For the text-containing cell, return its midpoint in [x, y] coordinate format. 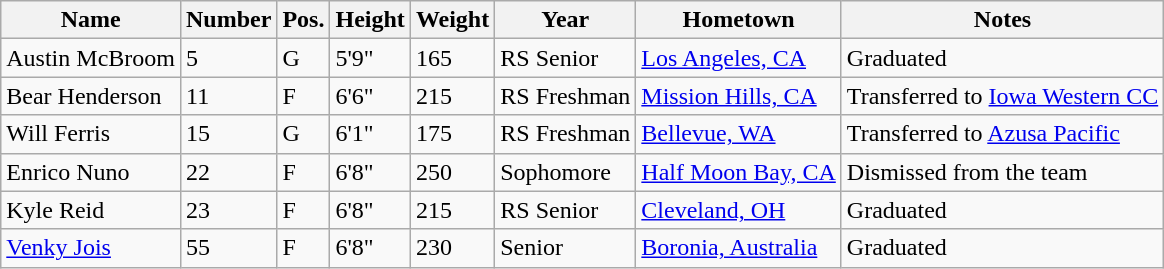
Enrico Nuno [91, 172]
Will Ferris [91, 134]
Weight [452, 20]
Austin McBroom [91, 58]
6'6" [370, 96]
23 [228, 210]
Mission Hills, CA [739, 96]
Cleveland, OH [739, 210]
15 [228, 134]
Senior [566, 248]
Transferred to Azusa Pacific [1002, 134]
175 [452, 134]
6'1" [370, 134]
55 [228, 248]
165 [452, 58]
5 [228, 58]
Bear Henderson [91, 96]
Sophomore [566, 172]
Notes [1002, 20]
Bellevue, WA [739, 134]
Year [566, 20]
Boronia, Australia [739, 248]
22 [228, 172]
Half Moon Bay, CA [739, 172]
Los Angeles, CA [739, 58]
Dismissed from the team [1002, 172]
5'9" [370, 58]
Number [228, 20]
Transferred to Iowa Western CC [1002, 96]
230 [452, 248]
Kyle Reid [91, 210]
11 [228, 96]
250 [452, 172]
Height [370, 20]
Venky Jois [91, 248]
Name [91, 20]
Pos. [304, 20]
Hometown [739, 20]
